For the text-containing cell, return its midpoint in (X, Y) coordinate format. 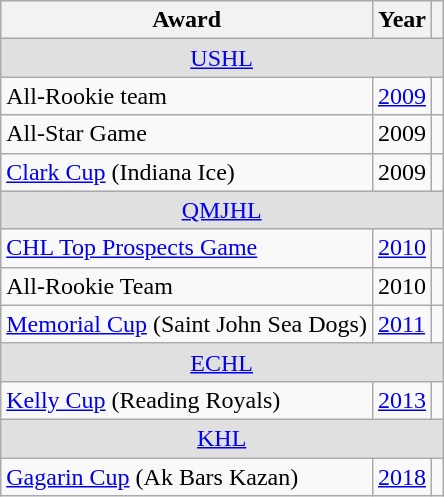
Kelly Cup (Reading Royals) (187, 400)
Clark Cup (Indiana Ice) (187, 172)
QMJHL (222, 210)
2018 (402, 477)
2013 (402, 400)
Gagarin Cup (Ak Bars Kazan) (187, 477)
Memorial Cup (Saint John Sea Dogs) (187, 324)
All-Star Game (187, 134)
Year (402, 20)
KHL (222, 438)
ECHL (222, 362)
USHL (222, 58)
CHL Top Prospects Game (187, 248)
Award (187, 20)
2011 (402, 324)
All-Rookie Team (187, 286)
All-Rookie team (187, 96)
